Locate the cell with the specified text and output its [x, y] center coordinate. 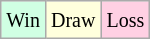
Loss [126, 20]
Win [24, 20]
Draw [72, 20]
